Capture the cell that displays the provided text and extract its [X, Y] central coordinate. 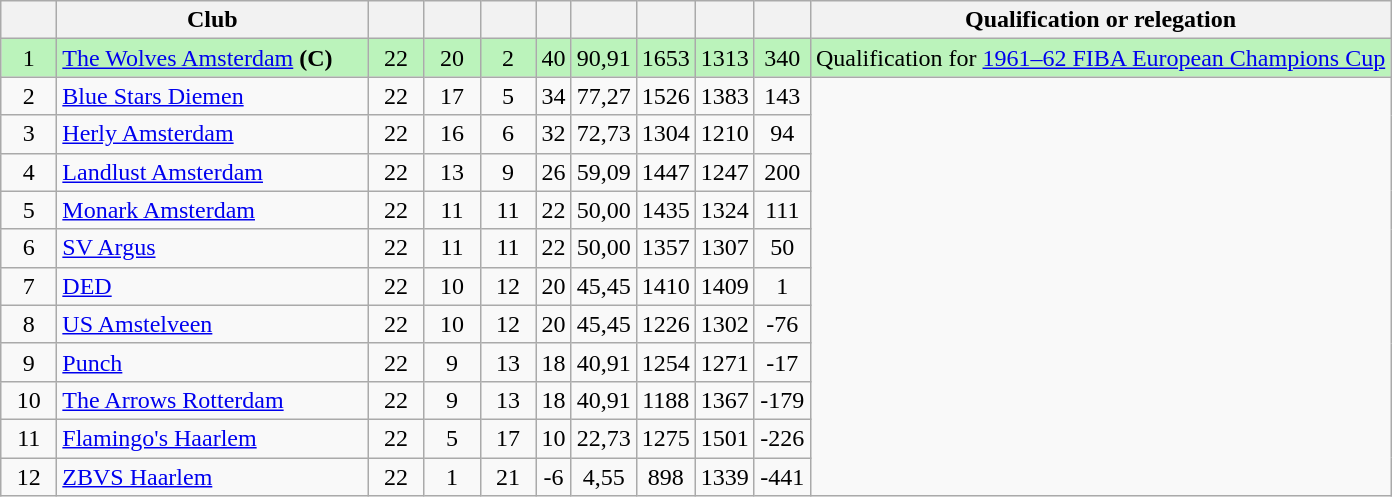
4,55 [604, 477]
32 [554, 134]
1226 [666, 324]
US Amstelveen [212, 324]
21 [508, 477]
The Wolves Amsterdam (C) [212, 58]
200 [782, 172]
94 [782, 134]
The Arrows Rotterdam [212, 400]
340 [782, 58]
Punch [212, 362]
Herly Amsterdam [212, 134]
1271 [724, 362]
1383 [724, 96]
Monark Amsterdam [212, 210]
72,73 [604, 134]
-17 [782, 362]
22,73 [604, 438]
16 [452, 134]
-226 [782, 438]
Club [212, 20]
1501 [724, 438]
3 [29, 134]
77,27 [604, 96]
-179 [782, 400]
1307 [724, 248]
7 [29, 286]
Flamingo's Haarlem [212, 438]
34 [554, 96]
1409 [724, 286]
1302 [724, 324]
Qualification for 1961–62 FIBA European Champions Cup [1100, 58]
4 [29, 172]
143 [782, 96]
1410 [666, 286]
SV Argus [212, 248]
111 [782, 210]
1653 [666, 58]
1210 [724, 134]
ZBVS Haarlem [212, 477]
DED [212, 286]
1435 [666, 210]
1188 [666, 400]
59,09 [604, 172]
1357 [666, 248]
1367 [724, 400]
-441 [782, 477]
1324 [724, 210]
40 [554, 58]
1313 [724, 58]
Landlust Amsterdam [212, 172]
1447 [666, 172]
26 [554, 172]
Qualification or relegation [1100, 20]
1247 [724, 172]
90,91 [604, 58]
1526 [666, 96]
-6 [554, 477]
50 [782, 248]
1275 [666, 438]
898 [666, 477]
1339 [724, 477]
1304 [666, 134]
Blue Stars Diemen [212, 96]
1254 [666, 362]
-76 [782, 324]
8 [29, 324]
